Return (X, Y) of the center of cell containing provided text 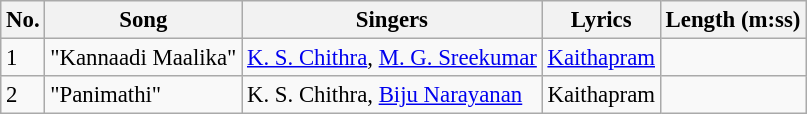
"Panimathi" (144, 95)
No. (23, 20)
Length (m:ss) (732, 20)
K. S. Chithra, M. G. Sreekumar (392, 58)
Lyrics (601, 20)
"Kannaadi Maalika" (144, 58)
2 (23, 95)
1 (23, 58)
Song (144, 20)
K. S. Chithra, Biju Narayanan (392, 95)
Singers (392, 20)
